Find where the given text appears and provide that cell's center as [X, Y] coordinate. 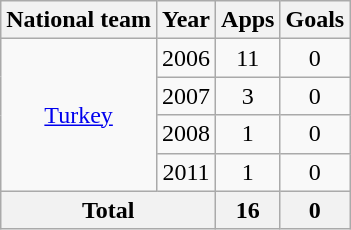
Total [108, 210]
11 [248, 58]
2008 [186, 134]
3 [248, 96]
16 [248, 210]
Year [186, 20]
2011 [186, 172]
Goals [315, 20]
2007 [186, 96]
National team [79, 20]
2006 [186, 58]
Turkey [79, 115]
Apps [248, 20]
